For the text-containing cell, return its midpoint in (x, y) coordinate format. 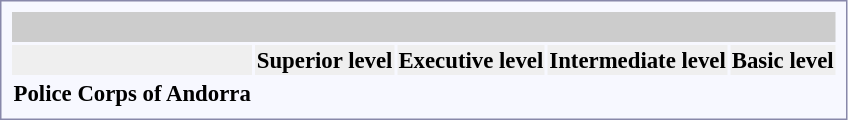
Police Corps of Andorra (132, 93)
Intermediate level (638, 60)
Superior level (324, 60)
Basic level (782, 60)
Executive level (471, 60)
